From the cell containing the given text, extract its center point as (x, y) coordinate. 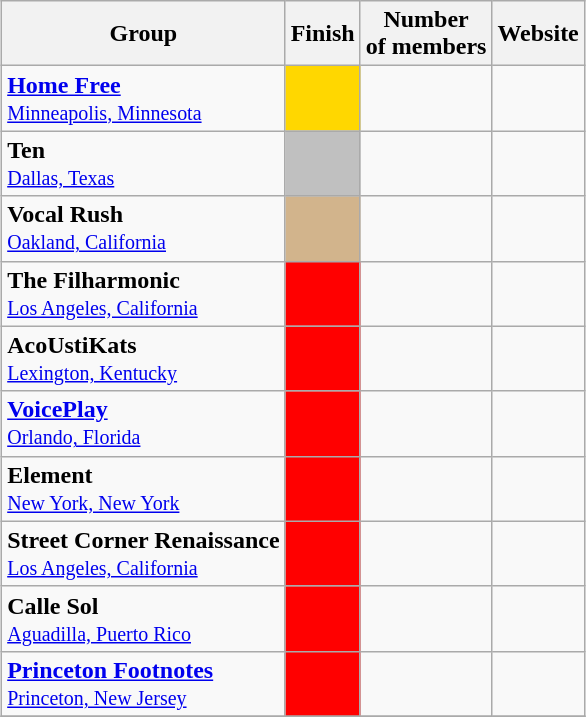
The Filharmonic Los Angeles, California (144, 294)
AcoUstiKats Lexington, Kentucky (144, 358)
Princeton Footnotes Princeton, New Jersey (144, 684)
Street Corner Renaissance Los Angeles, California (144, 554)
Home Free Minneapolis, Minnesota (144, 98)
Number of members (426, 34)
Group (144, 34)
Calle Sol Aguadilla, Puerto Rico (144, 618)
Website (538, 34)
Finish (322, 34)
Vocal RushOakland, California (144, 228)
Element New York, New York (144, 488)
Ten Dallas, Texas (144, 164)
VoicePlay Orlando, Florida (144, 424)
